Extract the [x, y] coordinate from the center of the cell holding the provided text.  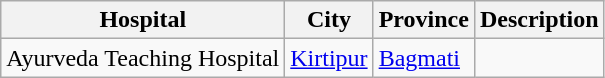
City [329, 20]
Ayurveda Teaching Hospital [143, 58]
Bagmati [424, 58]
Hospital [143, 20]
Description [539, 20]
Province [424, 20]
Kirtipur [329, 58]
